Return (x, y) of the center of cell containing provided text 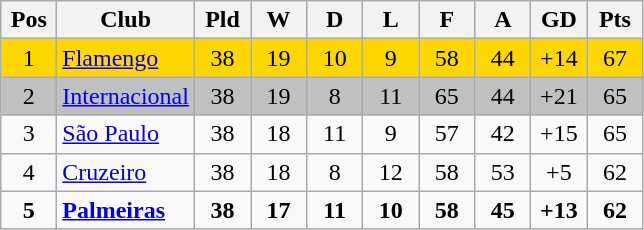
1 (29, 58)
São Paulo (126, 134)
17 (279, 210)
Internacional (126, 96)
4 (29, 172)
57 (447, 134)
Flamengo (126, 58)
45 (503, 210)
+15 (559, 134)
+21 (559, 96)
3 (29, 134)
53 (503, 172)
+14 (559, 58)
12 (391, 172)
5 (29, 210)
Club (126, 20)
42 (503, 134)
67 (615, 58)
2 (29, 96)
D (335, 20)
W (279, 20)
F (447, 20)
+5 (559, 172)
Pld (222, 20)
GD (559, 20)
L (391, 20)
Cruzeiro (126, 172)
+13 (559, 210)
Palmeiras (126, 210)
Pos (29, 20)
Pts (615, 20)
A (503, 20)
